Pinpoint the cell where the given text exists, returning its (X, Y) midpoint coordinate. 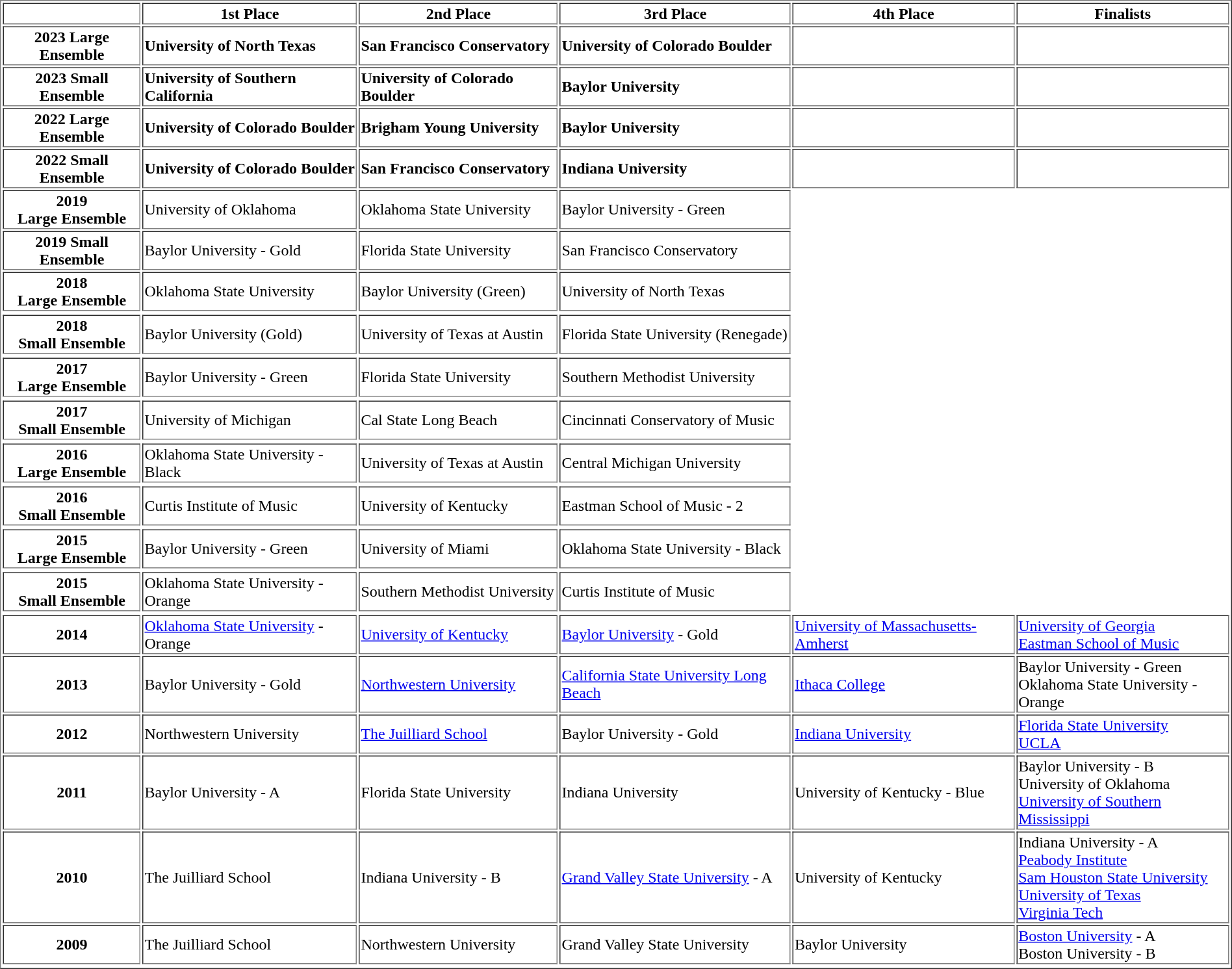
2012 (71, 734)
Eastman School of Music - 2 (676, 506)
1st Place (250, 13)
Finalists (1123, 13)
Indiana University - B (458, 877)
Indiana University - A Peabody Institute Sam Houston State University University of Texas Virginia Tech (1123, 877)
2017 Large Ensemble (71, 377)
2016 Small Ensemble (71, 506)
Central Michigan University (676, 463)
University of Georgia Eastman School of Music (1123, 634)
Grand Valley State University (676, 945)
2nd Place (458, 13)
4th Place (903, 13)
Florida State University UCLA (1123, 734)
Florida State University (Renegade) (676, 334)
Baylor University - A (250, 792)
Baylor University (Green) (458, 291)
Baylor University (Gold) (250, 334)
California State University Long Beach (676, 685)
Brigham Young University (458, 127)
University of Oklahoma (250, 209)
2022 Large Ensemble (71, 127)
Cincinnati Conservatory of Music (676, 420)
3rd Place (676, 13)
2011 (71, 792)
2018 Large Ensemble (71, 291)
2013 (71, 685)
2019 Small Ensemble (71, 251)
Ithaca College (903, 685)
2022 Small Ensemble (71, 169)
University of Southern California (250, 87)
2017 Small Ensemble (71, 420)
University of Massachusetts-Amherst (903, 634)
University of Michigan (250, 420)
Baylor University - B University of Oklahoma University of Southern Mississippi (1123, 792)
2015 Large Ensemble (71, 549)
2010 (71, 877)
Cal State Long Beach (458, 420)
2009 (71, 945)
2015 Small Ensemble (71, 591)
University of Miami (458, 549)
2023 Large Ensemble (71, 45)
University of Kentucky - Blue (903, 792)
Baylor University - Green Oklahoma State University - Orange (1123, 685)
2016 Large Ensemble (71, 463)
2019Large Ensemble (71, 209)
2023 Small Ensemble (71, 87)
Boston University - A Boston University - B (1123, 945)
2014 (71, 634)
Grand Valley State University - A (676, 877)
2018 Small Ensemble (71, 334)
